Determine the (x, y) coordinate at the center of the cell enclosing the given text.  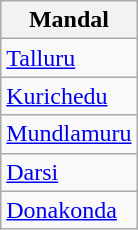
Darsi (69, 172)
Mundlamuru (69, 134)
Donakonda (69, 210)
Mandal (69, 20)
Kurichedu (69, 96)
Talluru (69, 58)
